Find where the given text appears and provide that cell's center as (X, Y) coordinate. 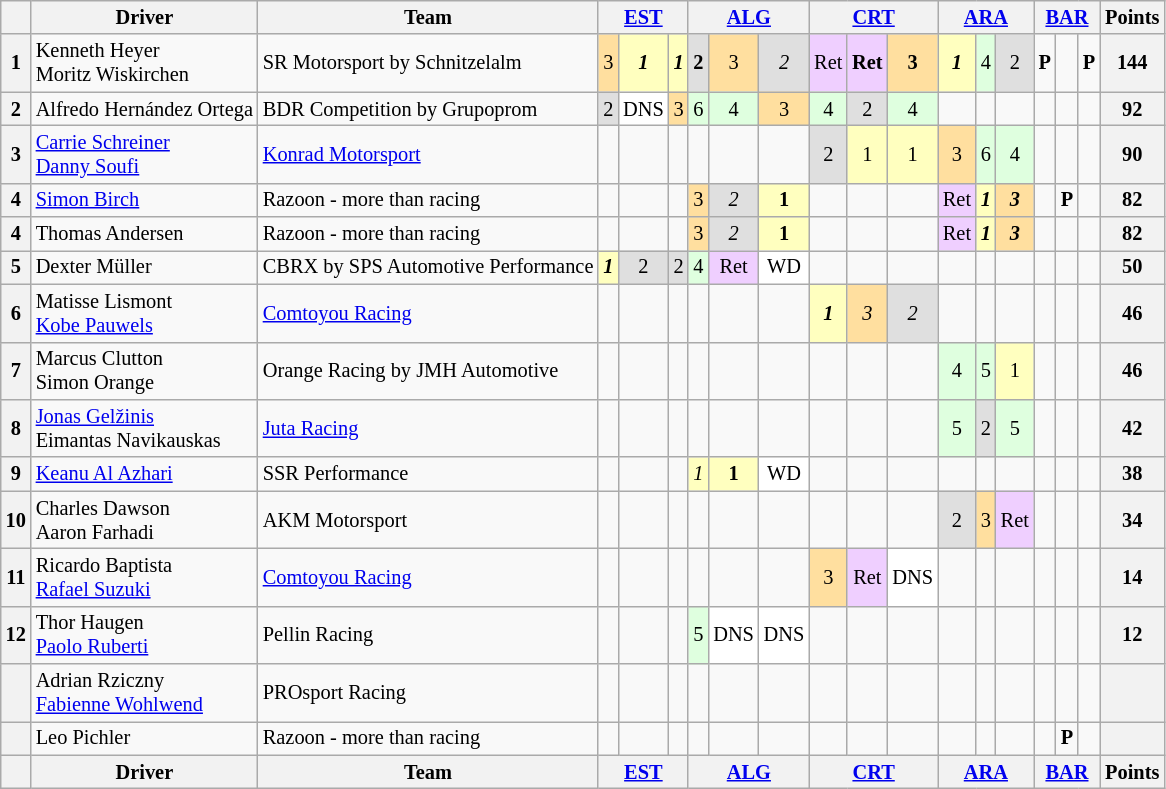
Carrie Schreiner Danny Soufi (144, 154)
SR Motorsport by Schnitzelalm (428, 63)
92 (1132, 109)
Keanu Al Azhari (144, 474)
9 (16, 474)
Thomas Andersen (144, 234)
Dexter Müller (144, 267)
11 (16, 577)
Konrad Motorsport (428, 154)
Ricardo Baptista Rafael Suzuki (144, 577)
144 (1132, 63)
Thor Haugen Paolo Ruberti (144, 635)
90 (1132, 154)
Adrian Rziczny Fabienne Wohlwend (144, 693)
Jonas Gelžinis Eimantas Navikauskas (144, 428)
Juta Racing (428, 428)
10 (16, 520)
14 (1132, 577)
8 (16, 428)
PROsport Racing (428, 693)
Matisse Lismont Kobe Pauwels (144, 313)
Kenneth Heyer Moritz Wiskirchen (144, 63)
AKM Motorsport (428, 520)
CBRX by SPS Automotive Performance (428, 267)
SSR Performance (428, 474)
Orange Racing by JMH Automotive (428, 371)
Leo Pichler (144, 738)
Alfredo Hernández Ortega (144, 109)
Simon Birch (144, 200)
7 (16, 371)
34 (1132, 520)
Marcus Clutton Simon Orange (144, 371)
42 (1132, 428)
38 (1132, 474)
Charles Dawson Aaron Farhadi (144, 520)
50 (1132, 267)
BDR Competition by Grupoprom (428, 109)
Pellin Racing (428, 635)
